Determine the [X, Y] coordinate at the center of the cell enclosing the given text.  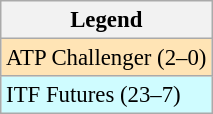
ATP Challenger (2–0) [106, 58]
Legend [106, 20]
ITF Futures (23–7) [106, 95]
